Output the [X, Y] coordinate of the center of the cell containing the given text.  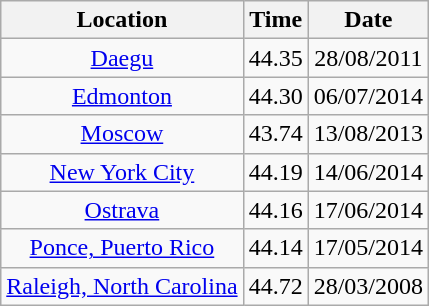
New York City [122, 172]
Ponce, Puerto Rico [122, 248]
44.30 [276, 96]
44.14 [276, 248]
44.72 [276, 286]
Date [368, 20]
28/03/2008 [368, 286]
28/08/2011 [368, 58]
44.35 [276, 58]
44.19 [276, 172]
Daegu [122, 58]
Moscow [122, 134]
06/07/2014 [368, 96]
13/08/2013 [368, 134]
17/05/2014 [368, 248]
Raleigh, North Carolina [122, 286]
14/06/2014 [368, 172]
44.16 [276, 210]
Edmonton [122, 96]
Location [122, 20]
43.74 [276, 134]
Time [276, 20]
Ostrava [122, 210]
17/06/2014 [368, 210]
